Return (x, y) of the center of cell containing provided text 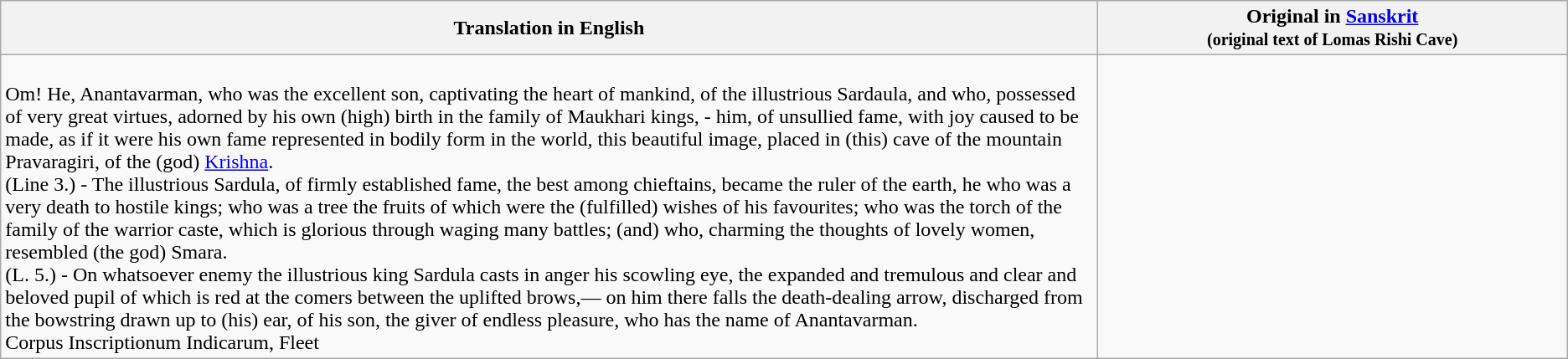
Translation in English (549, 28)
Original in Sanskrit (original text of Lomas Rishi Cave) (1332, 28)
